Pinpoint the cell where the given text exists, returning its [x, y] midpoint coordinate. 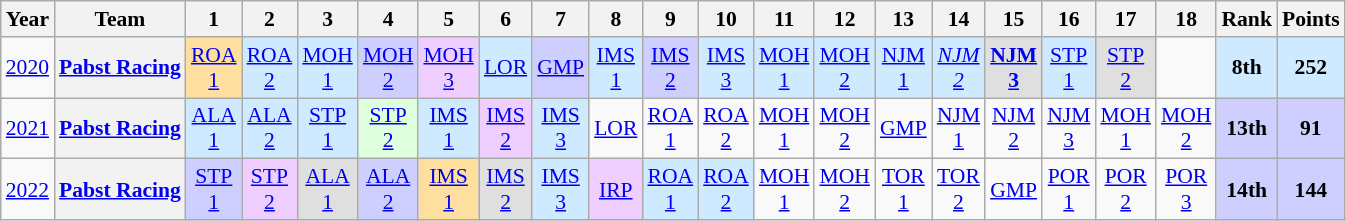
Team [120, 19]
18 [1186, 19]
MOH3 [448, 68]
144 [1311, 190]
8 [616, 19]
15 [1014, 19]
4 [388, 19]
IRP [616, 190]
1 [214, 19]
Rank [1246, 19]
17 [1126, 19]
9 [670, 19]
91 [1311, 128]
8th [1246, 68]
POR1 [1068, 190]
11 [784, 19]
13th [1246, 128]
3 [328, 19]
POR2 [1126, 190]
12 [844, 19]
5 [448, 19]
14th [1246, 190]
Points [1311, 19]
13 [904, 19]
16 [1068, 19]
TOR1 [904, 190]
14 [958, 19]
POR3 [1186, 190]
TOR2 [958, 190]
10 [726, 19]
6 [506, 19]
7 [560, 19]
2020 [28, 68]
Year [28, 19]
2021 [28, 128]
2 [270, 19]
2022 [28, 190]
252 [1311, 68]
